Extract the (x, y) coordinate from the center of the cell holding the provided text.  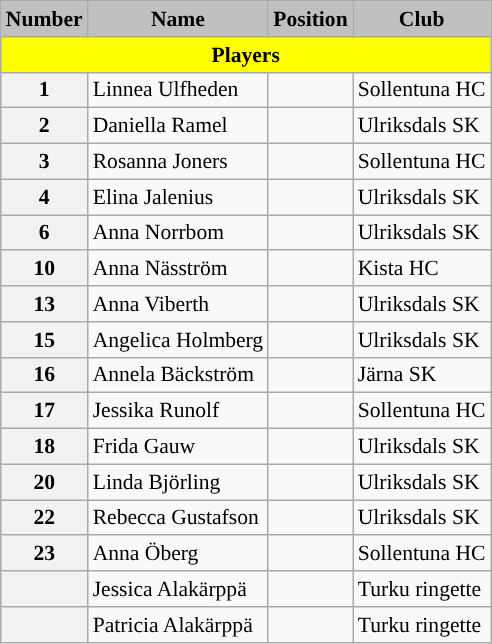
1 (44, 90)
2 (44, 126)
22 (44, 518)
4 (44, 197)
Rebecca Gustafson (178, 518)
Number (44, 19)
Club (422, 19)
Anna Öberg (178, 554)
Jessika Runolf (178, 411)
Patricia Alakärppä (178, 625)
Anna Norrbom (178, 233)
10 (44, 269)
Elina Jalenius (178, 197)
23 (44, 554)
6 (44, 233)
Kista HC (422, 269)
Rosanna Joners (178, 162)
17 (44, 411)
Jessica Alakärppä (178, 589)
Annela Bäckström (178, 375)
Players (246, 55)
13 (44, 304)
18 (44, 447)
Anna Viberth (178, 304)
3 (44, 162)
Linda Björling (178, 482)
Järna SK (422, 375)
Position (310, 19)
Linnea Ulfheden (178, 90)
Anna Näsström (178, 269)
15 (44, 340)
16 (44, 375)
Daniella Ramel (178, 126)
Frida Gauw (178, 447)
Name (178, 19)
20 (44, 482)
Angelica Holmberg (178, 340)
